Scan for the cell matching the given text and deliver its (X, Y) coordinate at center. 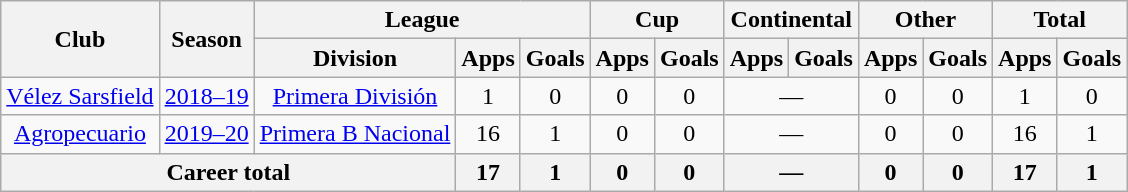
Cup (657, 20)
Division (355, 58)
Other (925, 20)
2018–19 (206, 96)
Club (80, 39)
Total (1060, 20)
Vélez Sarsfield (80, 96)
Season (206, 39)
Primera B Nacional (355, 134)
Primera División (355, 96)
2019–20 (206, 134)
Agropecuario (80, 134)
Continental (791, 20)
League (422, 20)
Career total (228, 172)
